For the text-containing cell, return its midpoint in [x, y] coordinate format. 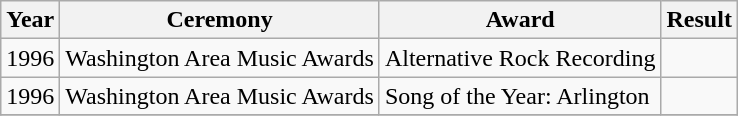
Alternative Rock Recording [520, 58]
Award [520, 20]
Song of the Year: Arlington [520, 96]
Ceremony [220, 20]
Year [30, 20]
Result [699, 20]
